Scan for the cell matching the given text and deliver its (x, y) coordinate at center. 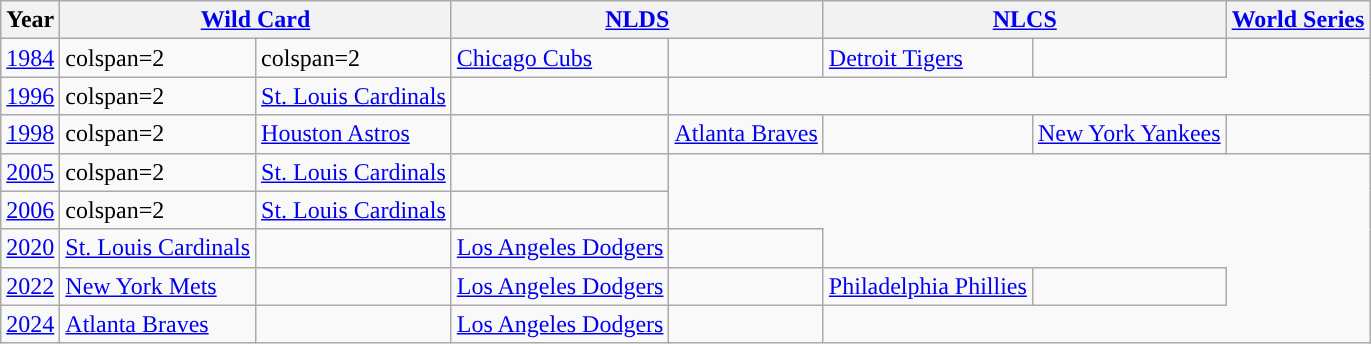
New York Yankees (1129, 134)
Chicago Cubs (560, 58)
Detroit Tigers (928, 58)
1984 (30, 58)
Year (30, 20)
2005 (30, 172)
2006 (30, 210)
Houston Astros (354, 134)
Wild Card (256, 20)
2020 (30, 248)
NLCS (1024, 20)
Philadelphia Phillies (928, 286)
1998 (30, 134)
2024 (30, 324)
New York Mets (158, 286)
2022 (30, 286)
NLDS (637, 20)
1996 (30, 96)
World Series (1298, 20)
